From the cell containing the given text, extract its center point as [x, y] coordinate. 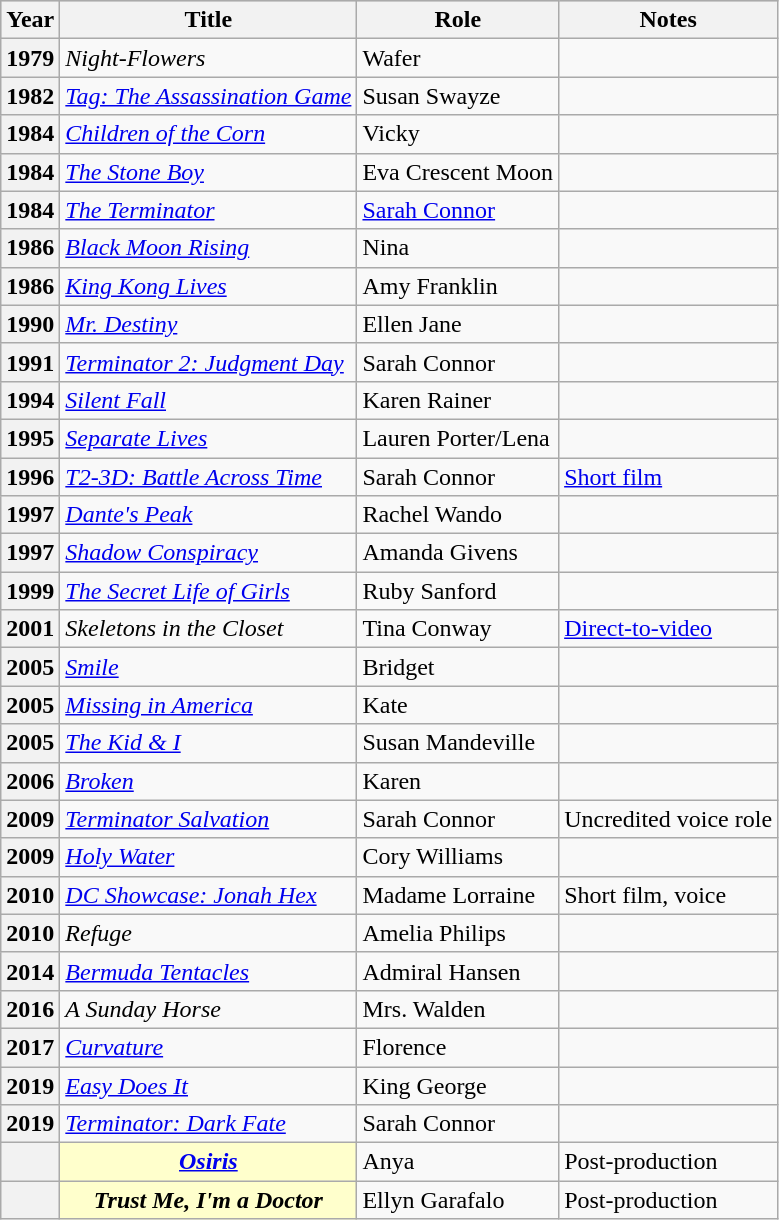
Holy Water [208, 857]
Nina [458, 248]
The Terminator [208, 210]
Role [458, 20]
Separate Lives [208, 438]
Bermuda Tentacles [208, 971]
Amelia Philips [458, 933]
King Kong Lives [208, 286]
Smile [208, 667]
Skeletons in the Closet [208, 629]
The Secret Life of Girls [208, 591]
Florence [458, 1047]
1979 [30, 58]
1990 [30, 324]
Ruby Sanford [458, 591]
Susan Mandeville [458, 743]
Terminator Salvation [208, 819]
Osiris [208, 1162]
1999 [30, 591]
Night-Flowers [208, 58]
1982 [30, 96]
Tag: The Assassination Game [208, 96]
Refuge [208, 933]
2006 [30, 781]
Terminator: Dark Fate [208, 1124]
Short film, voice [668, 895]
Terminator 2: Judgment Day [208, 362]
Admiral Hansen [458, 971]
Black Moon Rising [208, 248]
Mrs. Walden [458, 1009]
Mr. Destiny [208, 324]
Kate [458, 705]
Short film [668, 477]
Madame Lorraine [458, 895]
A Sunday Horse [208, 1009]
DC Showcase: Jonah Hex [208, 895]
The Stone Boy [208, 172]
Title [208, 20]
T2-3D: Battle Across Time [208, 477]
Uncredited voice role [668, 819]
2017 [30, 1047]
Wafer [458, 58]
The Kid & I [208, 743]
Notes [668, 20]
Shadow Conspiracy [208, 553]
Amanda Givens [458, 553]
Karen [458, 781]
Rachel Wando [458, 515]
Curvature [208, 1047]
Dante's Peak [208, 515]
1991 [30, 362]
Karen Rainer [458, 400]
1996 [30, 477]
Silent Fall [208, 400]
Ellen Jane [458, 324]
Direct-to-video [668, 629]
Year [30, 20]
Vicky [458, 134]
1995 [30, 438]
Children of the Corn [208, 134]
1994 [30, 400]
Amy Franklin [458, 286]
King George [458, 1085]
Trust Me, I'm a Doctor [208, 1200]
Ellyn Garafalo [458, 1200]
Eva Crescent Moon [458, 172]
Susan Swayze [458, 96]
Missing in America [208, 705]
Broken [208, 781]
Easy Does It [208, 1085]
2001 [30, 629]
Bridget [458, 667]
Cory Williams [458, 857]
2016 [30, 1009]
Anya [458, 1162]
Tina Conway [458, 629]
2014 [30, 971]
Lauren Porter/Lena [458, 438]
